Extract the [x, y] coordinate from the center of the cell holding the provided text.  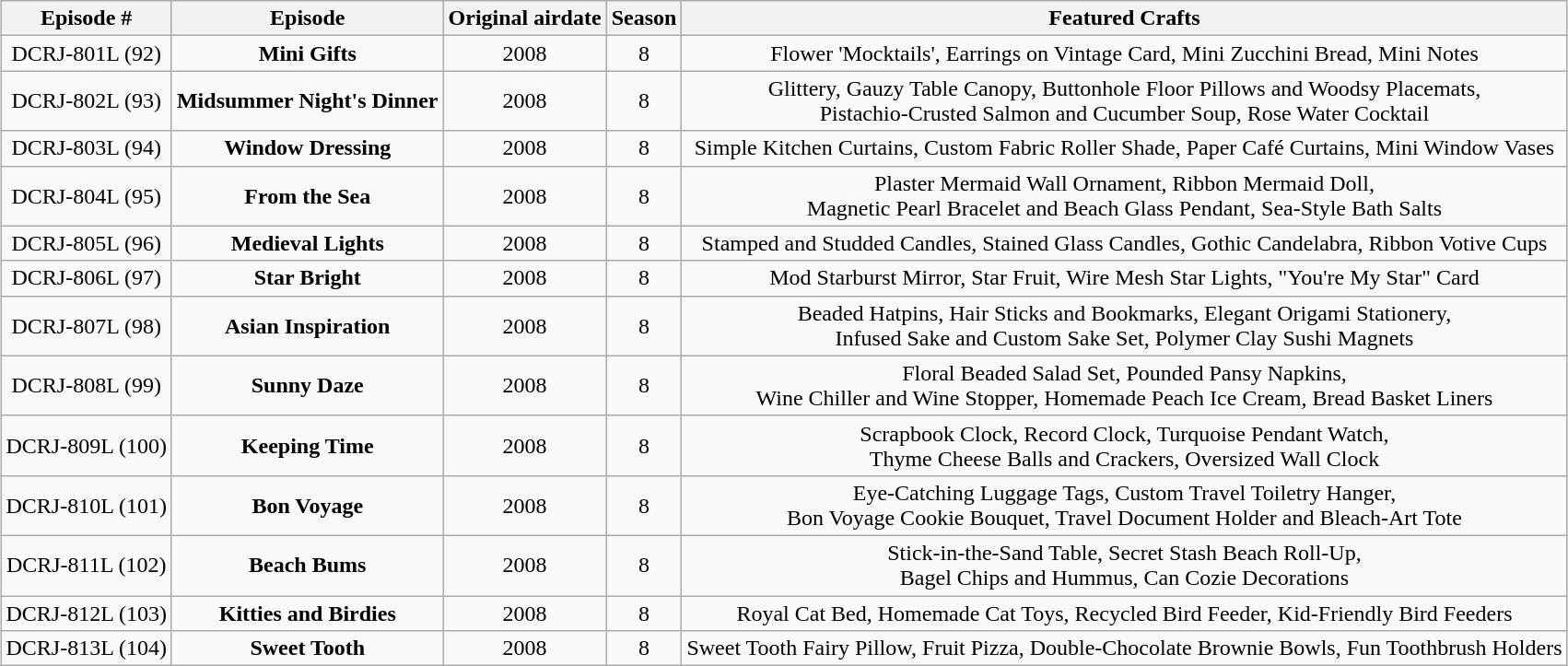
Sunny Daze [308, 385]
DCRJ-801L (92) [87, 53]
Midsummer Night's Dinner [308, 101]
Season [644, 18]
DCRJ-806L (97) [87, 278]
Flower 'Mocktails', Earrings on Vintage Card, Mini Zucchini Bread, Mini Notes [1124, 53]
Eye-Catching Luggage Tags, Custom Travel Toiletry Hanger,Bon Voyage Cookie Bouquet, Travel Document Holder and Bleach-Art Tote [1124, 505]
Floral Beaded Salad Set, Pounded Pansy Napkins,Wine Chiller and Wine Stopper, Homemade Peach Ice Cream, Bread Basket Liners [1124, 385]
Mini Gifts [308, 53]
Episode # [87, 18]
Medieval Lights [308, 243]
Original airdate [525, 18]
From the Sea [308, 195]
DCRJ-804L (95) [87, 195]
Window Dressing [308, 148]
DCRJ-807L (98) [87, 326]
DCRJ-811L (102) [87, 566]
Scrapbook Clock, Record Clock, Turquoise Pendant Watch,Thyme Cheese Balls and Crackers, Oversized Wall Clock [1124, 446]
Beaded Hatpins, Hair Sticks and Bookmarks, Elegant Origami Stationery,Infused Sake and Custom Sake Set, Polymer Clay Sushi Magnets [1124, 326]
Plaster Mermaid Wall Ornament, Ribbon Mermaid Doll,Magnetic Pearl Bracelet and Beach Glass Pendant, Sea-Style Bath Salts [1124, 195]
DCRJ-803L (94) [87, 148]
Kitties and Birdies [308, 613]
DCRJ-809L (100) [87, 446]
Keeping Time [308, 446]
DCRJ-805L (96) [87, 243]
Bon Voyage [308, 505]
DCRJ-813L (104) [87, 648]
Star Bright [308, 278]
DCRJ-808L (99) [87, 385]
Mod Starburst Mirror, Star Fruit, Wire Mesh Star Lights, "You're My Star" Card [1124, 278]
Sweet Tooth Fairy Pillow, Fruit Pizza, Double-Chocolate Brownie Bowls, Fun Toothbrush Holders [1124, 648]
Featured Crafts [1124, 18]
Asian Inspiration [308, 326]
Glittery, Gauzy Table Canopy, Buttonhole Floor Pillows and Woodsy Placemats,Pistachio-Crusted Salmon and Cucumber Soup, Rose Water Cocktail [1124, 101]
Stamped and Studded Candles, Stained Glass Candles, Gothic Candelabra, Ribbon Votive Cups [1124, 243]
Sweet Tooth [308, 648]
DCRJ-810L (101) [87, 505]
Simple Kitchen Curtains, Custom Fabric Roller Shade, Paper Café Curtains, Mini Window Vases [1124, 148]
DCRJ-812L (103) [87, 613]
Royal Cat Bed, Homemade Cat Toys, Recycled Bird Feeder, Kid-Friendly Bird Feeders [1124, 613]
Beach Bums [308, 566]
Episode [308, 18]
DCRJ-802L (93) [87, 101]
Stick-in-the-Sand Table, Secret Stash Beach Roll-Up,Bagel Chips and Hummus, Can Cozie Decorations [1124, 566]
